Provide the (X, Y) coordinate of the cell's center where the given text is located.  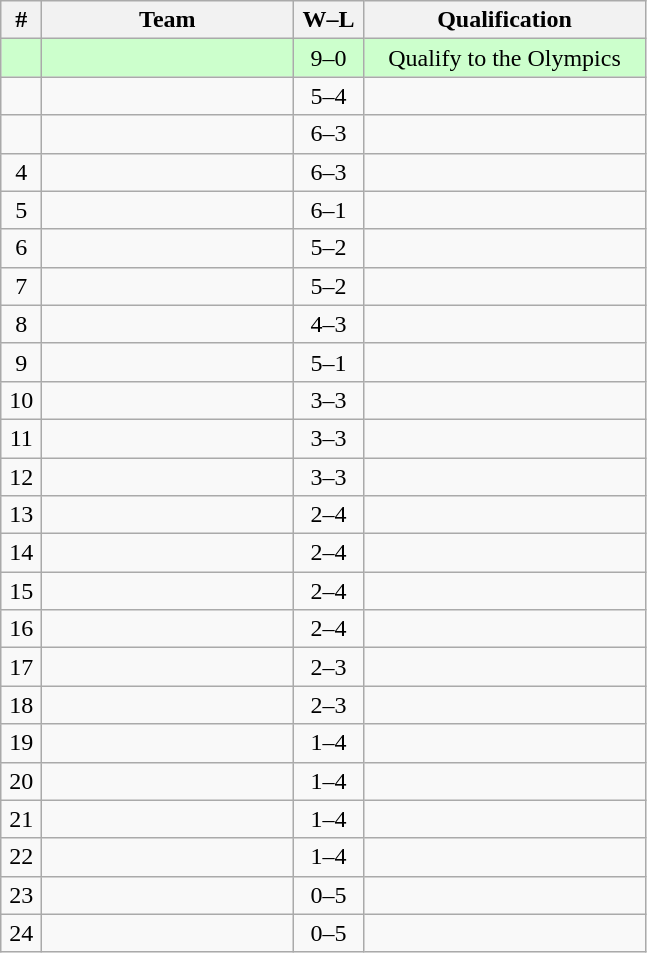
# (22, 20)
Qualify to the Olympics (504, 58)
6–1 (328, 210)
14 (22, 553)
21 (22, 819)
22 (22, 857)
Team (168, 20)
Qualification (504, 20)
W–L (328, 20)
12 (22, 477)
6 (22, 248)
16 (22, 629)
11 (22, 438)
4–3 (328, 324)
19 (22, 743)
7 (22, 286)
9 (22, 362)
10 (22, 400)
8 (22, 324)
5 (22, 210)
13 (22, 515)
5–4 (328, 96)
17 (22, 667)
4 (22, 172)
23 (22, 895)
18 (22, 705)
5–1 (328, 362)
24 (22, 933)
20 (22, 781)
15 (22, 591)
9–0 (328, 58)
